Pinpoint the cell where the given text exists, returning its [X, Y] midpoint coordinate. 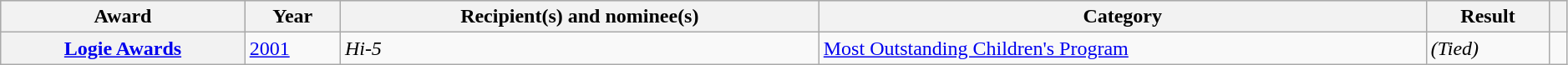
Category [1123, 17]
2001 [292, 48]
Recipient(s) and nominee(s) [580, 17]
Most Outstanding Children's Program [1123, 48]
Award [123, 17]
Result [1488, 17]
Hi-5 [580, 48]
Year [292, 17]
(Tied) [1488, 48]
Logie Awards [123, 48]
